Locate the cell with the specified text and output its [x, y] center coordinate. 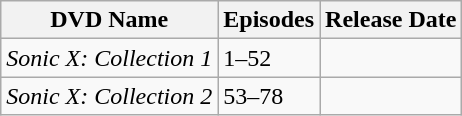
Release Date [391, 20]
53–78 [269, 96]
Sonic X: Collection 1 [110, 58]
Sonic X: Collection 2 [110, 96]
DVD Name [110, 20]
Episodes [269, 20]
1–52 [269, 58]
